Return the (X, Y) coordinate for the center point of the cell that contains the specified text.  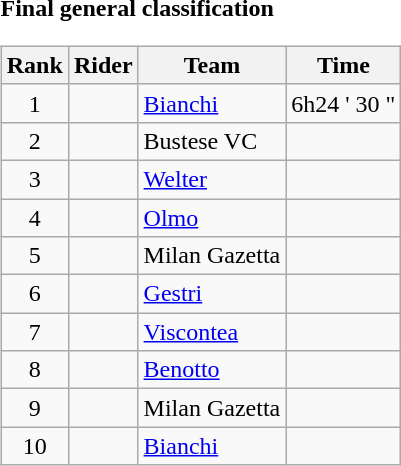
10 (34, 446)
6 (34, 294)
Gestri (212, 294)
Team (212, 65)
6h24 ' 30 " (344, 103)
Welter (212, 179)
Bustese VC (212, 141)
1 (34, 103)
3 (34, 179)
9 (34, 408)
8 (34, 370)
4 (34, 217)
Olmo (212, 217)
5 (34, 256)
Time (344, 65)
Viscontea (212, 332)
2 (34, 141)
Rider (103, 65)
7 (34, 332)
Rank (34, 65)
Benotto (212, 370)
